Capture the cell that displays the provided text and extract its [X, Y] central coordinate. 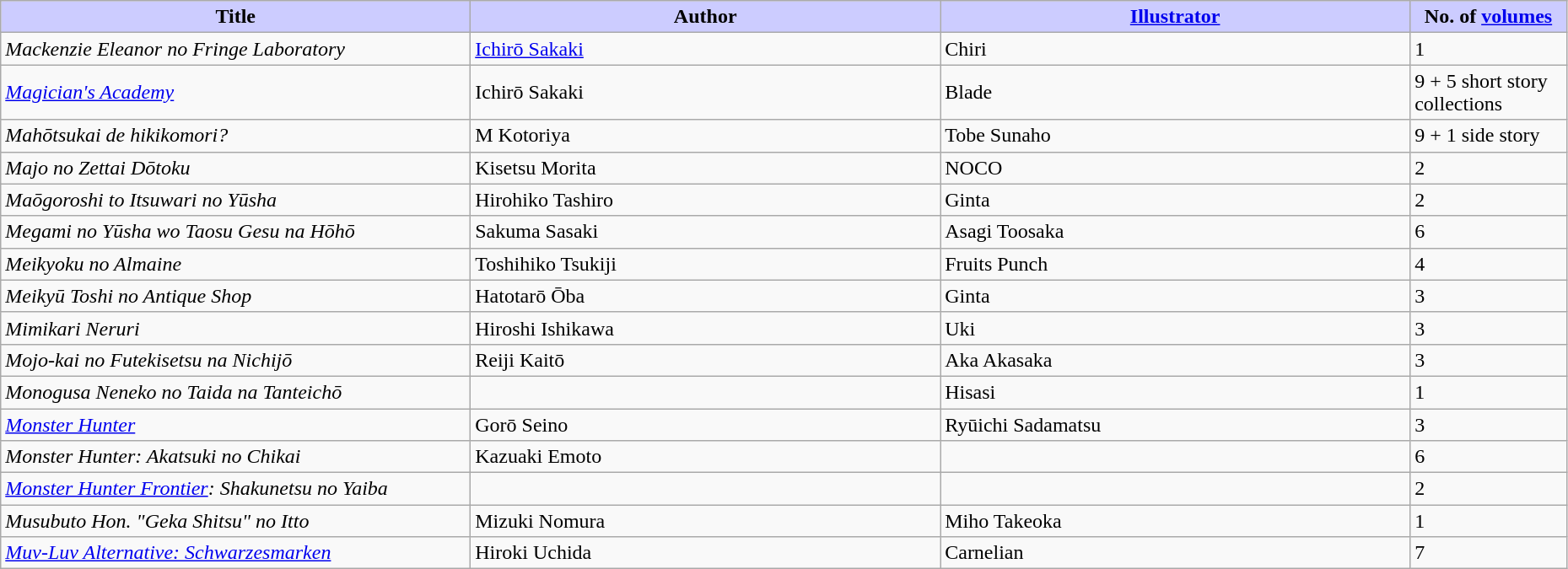
Author [705, 17]
Uki [1176, 328]
Hirohiko Tashiro [705, 200]
Mizuki Nomura [705, 521]
Illustrator [1176, 17]
Kisetsu Morita [705, 168]
Mahōtsukai de hikikomori? [236, 136]
Meikyū Toshi no Antique Shop [236, 296]
Miho Takeoka [1176, 521]
Hiroki Uchida [705, 553]
M Kotoriya [705, 136]
Mimikari Neruri [236, 328]
Muv-Luv Alternative: Schwarzesmarken [236, 553]
Chiri [1176, 49]
Carnelian [1176, 553]
9 + 1 side story [1489, 136]
Tobe Sunaho [1176, 136]
Asagi Toosaka [1176, 232]
Maōgoroshi to Itsuwari no Yūsha [236, 200]
Blade [1176, 93]
Musubuto Hon. "Geka Shitsu" no Itto [236, 521]
Reiji Kaitō [705, 360]
Mojo-kai no Futekisetsu na Nichijō [236, 360]
7 [1489, 553]
Hiroshi Ishikawa [705, 328]
Title [236, 17]
Toshihiko Tsukiji [705, 264]
Ryūichi Sadamatsu [1176, 424]
NOCO [1176, 168]
Meikyoku no Almaine [236, 264]
Aka Akasaka [1176, 360]
Hatotarō Ōba [705, 296]
Gorō Seino [705, 424]
No. of volumes [1489, 17]
4 [1489, 264]
Kazuaki Emoto [705, 457]
Monster Hunter: Akatsuki no Chikai [236, 457]
Hisasi [1176, 392]
Monster Hunter Frontier: Shakunetsu no Yaiba [236, 489]
Mackenzie Eleanor no Fringe Laboratory [236, 49]
Fruits Punch [1176, 264]
Monogusa Neneko no Taida na Tanteichō [236, 392]
Megami no Yūsha wo Taosu Gesu na Hōhō [236, 232]
Majo no Zettai Dōtoku [236, 168]
Magician's Academy [236, 93]
9 + 5 short story collections [1489, 93]
Monster Hunter [236, 424]
Sakuma Sasaki [705, 232]
